From the cell containing the given text, extract its center point as [X, Y] coordinate. 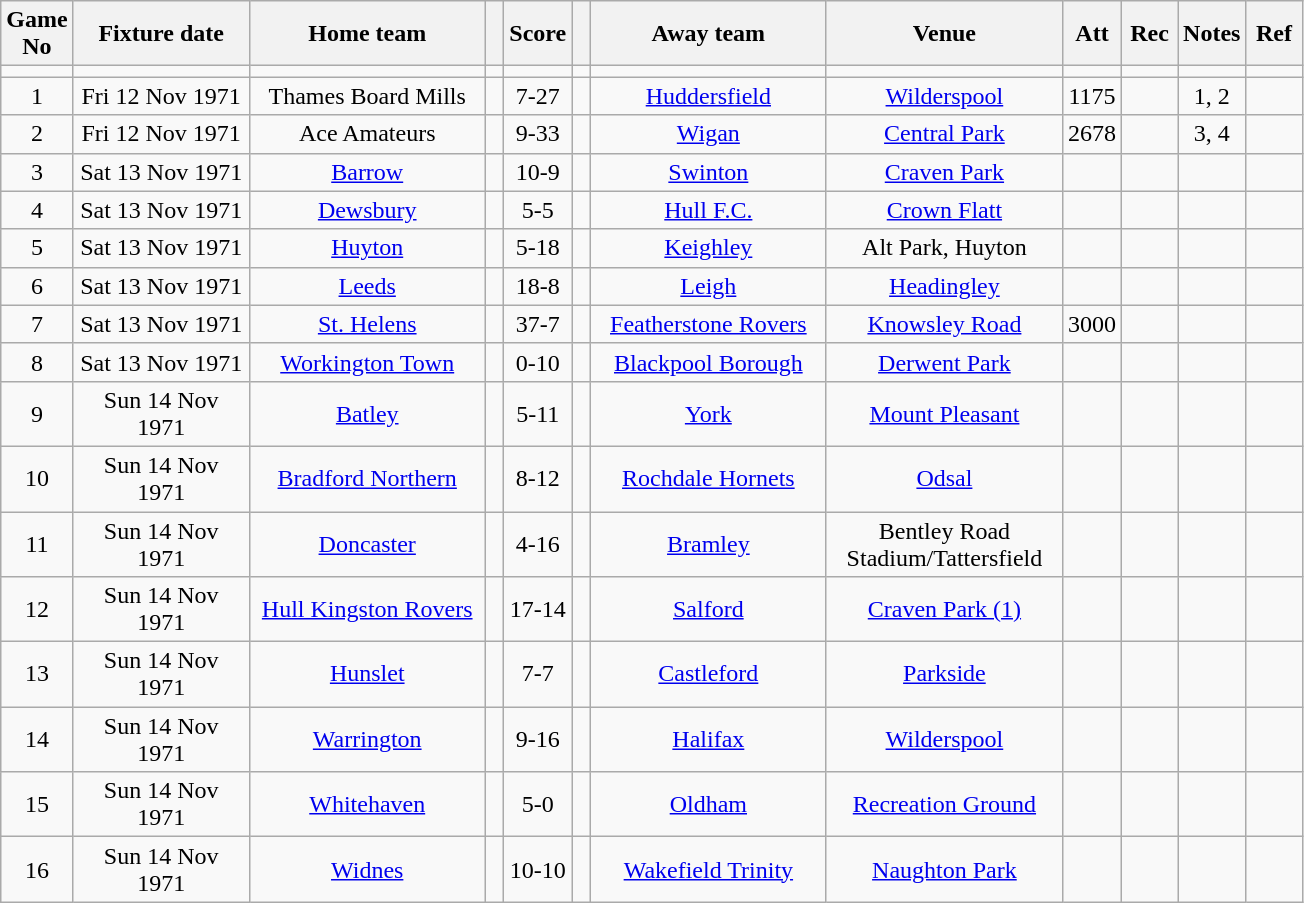
Bentley Road Stadium/Tattersfield [944, 544]
Hunslet [367, 674]
Wigan [708, 134]
Odsal [944, 478]
Keighley [708, 248]
Att [1092, 34]
5 [37, 248]
Blackpool Borough [708, 362]
7 [37, 324]
37-7 [538, 324]
Bramley [708, 544]
Crown Flatt [944, 210]
9-33 [538, 134]
Oldham [708, 804]
Whitehaven [367, 804]
Barrow [367, 172]
12 [37, 610]
Halifax [708, 740]
Notes [1212, 34]
1, 2 [1212, 96]
Doncaster [367, 544]
Parkside [944, 674]
Home team [367, 34]
10-9 [538, 172]
7-7 [538, 674]
1175 [1092, 96]
9-16 [538, 740]
Recreation Ground [944, 804]
Ref [1274, 34]
York [708, 414]
18-8 [538, 286]
Castleford [708, 674]
Craven Park (1) [944, 610]
4-16 [538, 544]
16 [37, 870]
11 [37, 544]
2 [37, 134]
Huddersfield [708, 96]
14 [37, 740]
Leeds [367, 286]
0-10 [538, 362]
15 [37, 804]
Away team [708, 34]
13 [37, 674]
Ace Amateurs [367, 134]
Huyton [367, 248]
Thames Board Mills [367, 96]
Naughton Park [944, 870]
Venue [944, 34]
Knowsley Road [944, 324]
5-18 [538, 248]
9 [37, 414]
5-0 [538, 804]
2678 [1092, 134]
17-14 [538, 610]
6 [37, 286]
Dewsbury [367, 210]
Rochdale Hornets [708, 478]
3 [37, 172]
Hull F.C. [708, 210]
Bradford Northern [367, 478]
1 [37, 96]
Headingley [944, 286]
Craven Park [944, 172]
10-10 [538, 870]
Warrington [367, 740]
St. Helens [367, 324]
Mount Pleasant [944, 414]
Alt Park, Huyton [944, 248]
Leigh [708, 286]
3, 4 [1212, 134]
Salford [708, 610]
4 [37, 210]
Game No [37, 34]
Score [538, 34]
Swinton [708, 172]
Central Park [944, 134]
Hull Kingston Rovers [367, 610]
Derwent Park [944, 362]
7-27 [538, 96]
Fixture date [161, 34]
Widnes [367, 870]
8-12 [538, 478]
Wakefield Trinity [708, 870]
Workington Town [367, 362]
3000 [1092, 324]
10 [37, 478]
Featherstone Rovers [708, 324]
Rec [1150, 34]
5-5 [538, 210]
5-11 [538, 414]
8 [37, 362]
Batley [367, 414]
